For the text-containing cell, return its midpoint in (X, Y) coordinate format. 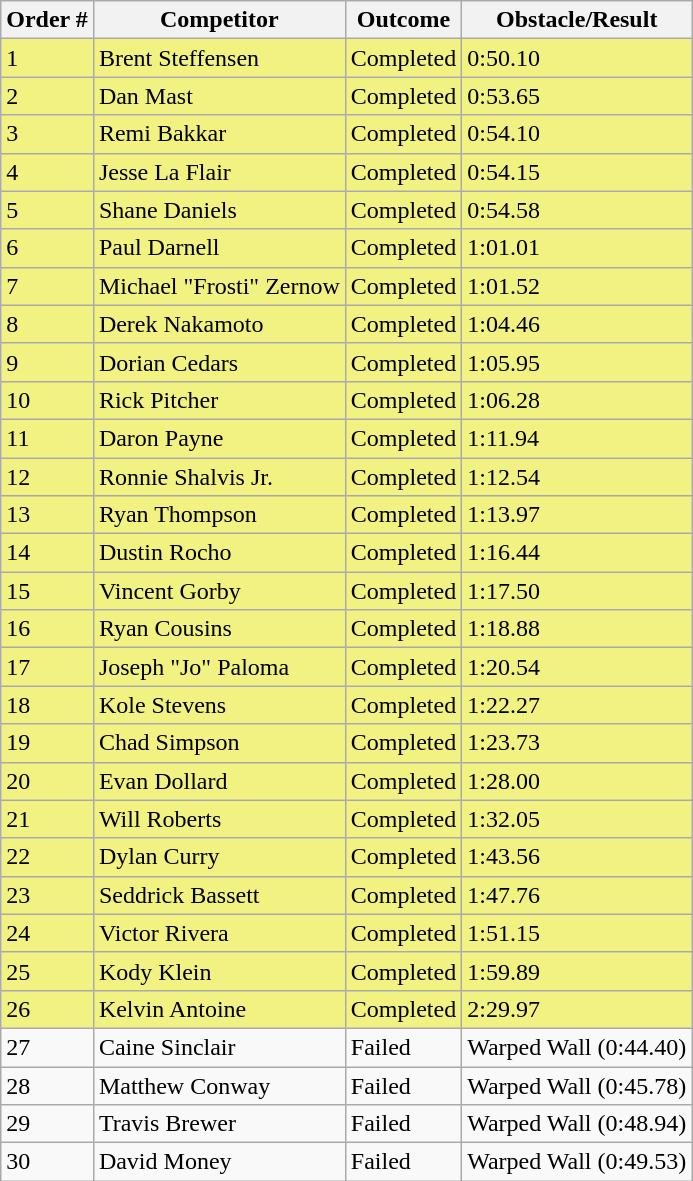
6 (48, 248)
1:32.05 (577, 819)
0:54.58 (577, 210)
18 (48, 705)
1:28.00 (577, 781)
Evan Dollard (219, 781)
1:51.15 (577, 933)
Obstacle/Result (577, 20)
1:11.94 (577, 438)
Joseph "Jo" Paloma (219, 667)
Warped Wall (0:45.78) (577, 1085)
Order # (48, 20)
0:54.15 (577, 172)
Daron Payne (219, 438)
12 (48, 477)
8 (48, 324)
Derek Nakamoto (219, 324)
1:22.27 (577, 705)
Shane Daniels (219, 210)
5 (48, 210)
29 (48, 1124)
13 (48, 515)
Kody Klein (219, 971)
Kelvin Antoine (219, 1009)
17 (48, 667)
0:54.10 (577, 134)
4 (48, 172)
Chad Simpson (219, 743)
16 (48, 629)
19 (48, 743)
23 (48, 895)
Remi Bakkar (219, 134)
11 (48, 438)
3 (48, 134)
Matthew Conway (219, 1085)
1:43.56 (577, 857)
0:50.10 (577, 58)
30 (48, 1162)
14 (48, 553)
1:17.50 (577, 591)
25 (48, 971)
1:59.89 (577, 971)
1:23.73 (577, 743)
1:01.01 (577, 248)
Ronnie Shalvis Jr. (219, 477)
Dustin Rocho (219, 553)
28 (48, 1085)
Vincent Gorby (219, 591)
1:13.97 (577, 515)
Dorian Cedars (219, 362)
1:12.54 (577, 477)
Ryan Thompson (219, 515)
Kole Stevens (219, 705)
1:04.46 (577, 324)
Caine Sinclair (219, 1047)
20 (48, 781)
26 (48, 1009)
Rick Pitcher (219, 400)
Victor Rivera (219, 933)
Warped Wall (0:44.40) (577, 1047)
Seddrick Bassett (219, 895)
1:47.76 (577, 895)
Jesse La Flair (219, 172)
1:01.52 (577, 286)
1:20.54 (577, 667)
1:18.88 (577, 629)
15 (48, 591)
2 (48, 96)
7 (48, 286)
Competitor (219, 20)
Brent Steffensen (219, 58)
1:16.44 (577, 553)
Warped Wall (0:48.94) (577, 1124)
1:05.95 (577, 362)
22 (48, 857)
9 (48, 362)
2:29.97 (577, 1009)
10 (48, 400)
Dan Mast (219, 96)
27 (48, 1047)
Warped Wall (0:49.53) (577, 1162)
1:06.28 (577, 400)
Outcome (403, 20)
21 (48, 819)
Ryan Cousins (219, 629)
Paul Darnell (219, 248)
0:53.65 (577, 96)
24 (48, 933)
Michael "Frosti" Zernow (219, 286)
Will Roberts (219, 819)
1 (48, 58)
David Money (219, 1162)
Dylan Curry (219, 857)
Travis Brewer (219, 1124)
